Provide the [x, y] coordinate of the cell's center where the given text is located.  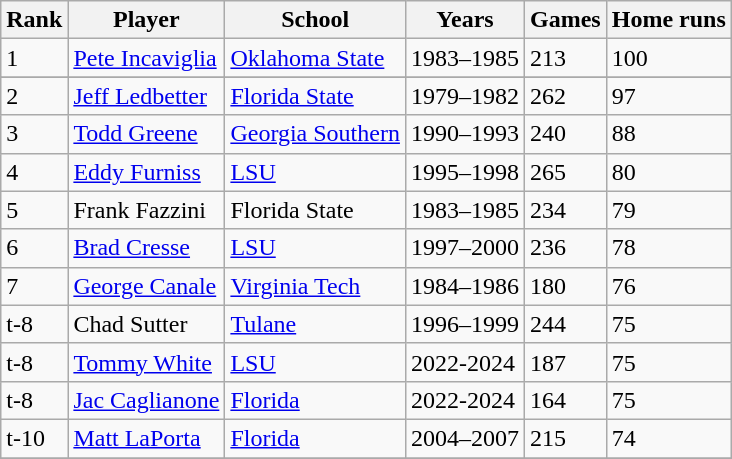
Years [464, 20]
100 [668, 58]
1979–1982 [464, 96]
2 [34, 96]
t-10 [34, 438]
Frank Fazzini [146, 210]
213 [566, 58]
79 [668, 210]
Georgia Southern [316, 134]
1984–1986 [464, 286]
1997–2000 [464, 248]
80 [668, 172]
164 [566, 400]
7 [34, 286]
240 [566, 134]
Matt LaPorta [146, 438]
1996–1999 [464, 324]
236 [566, 248]
Home runs [668, 20]
262 [566, 96]
Brad Cresse [146, 248]
1995–1998 [464, 172]
Todd Greene [146, 134]
Games [566, 20]
97 [668, 96]
Player [146, 20]
180 [566, 286]
215 [566, 438]
Pete Incaviglia [146, 58]
Oklahoma State [316, 58]
76 [668, 286]
5 [34, 210]
Virginia Tech [316, 286]
Chad Sutter [146, 324]
187 [566, 362]
3 [34, 134]
George Canale [146, 286]
Tulane [316, 324]
6 [34, 248]
244 [566, 324]
234 [566, 210]
78 [668, 248]
4 [34, 172]
74 [668, 438]
265 [566, 172]
School [316, 20]
1990–1993 [464, 134]
88 [668, 134]
2004–2007 [464, 438]
Eddy Furniss [146, 172]
Jac Caglianone [146, 400]
Tommy White [146, 362]
Jeff Ledbetter [146, 96]
Rank [34, 20]
1 [34, 58]
